Identify which cell holds the provided text, then report its (X, Y) central coordinate. 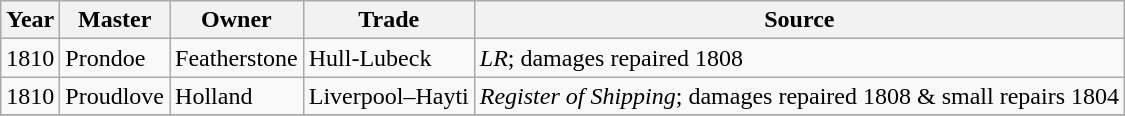
Owner (237, 20)
LR; damages repaired 1808 (799, 58)
Trade (388, 20)
Master (115, 20)
Proudlove (115, 96)
Liverpool–Hayti (388, 96)
Hull-Lubeck (388, 58)
Year (30, 20)
Prondoe (115, 58)
Source (799, 20)
Register of Shipping; damages repaired 1808 & small repairs 1804 (799, 96)
Featherstone (237, 58)
Holland (237, 96)
